Find where the given text appears and provide that cell's center as [X, Y] coordinate. 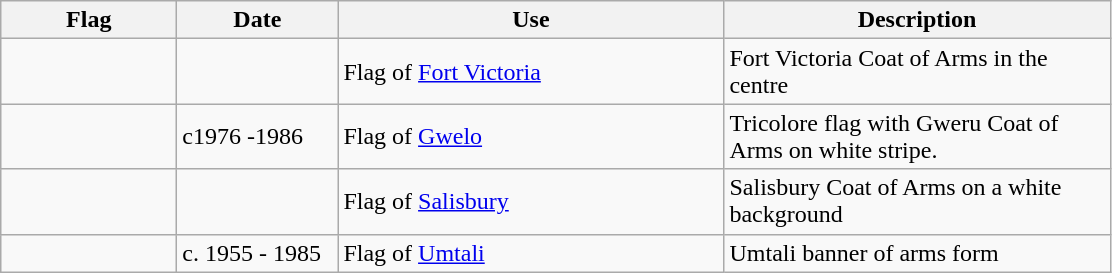
c. 1955 - 1985 [258, 253]
Date [258, 20]
Description [917, 20]
Flag of Salisbury [531, 202]
c1976 -1986 [258, 136]
Flag [89, 20]
Flag of Fort Victoria [531, 72]
Tricolore flag with Gweru Coat of Arms on white stripe. [917, 136]
Salisbury Coat of Arms on a white background [917, 202]
Fort Victoria Coat of Arms in the centre [917, 72]
Umtali banner of arms form [917, 253]
Flag of Umtali [531, 253]
Flag of Gwelo [531, 136]
Use [531, 20]
